From the cell containing the given text, extract its center point as [x, y] coordinate. 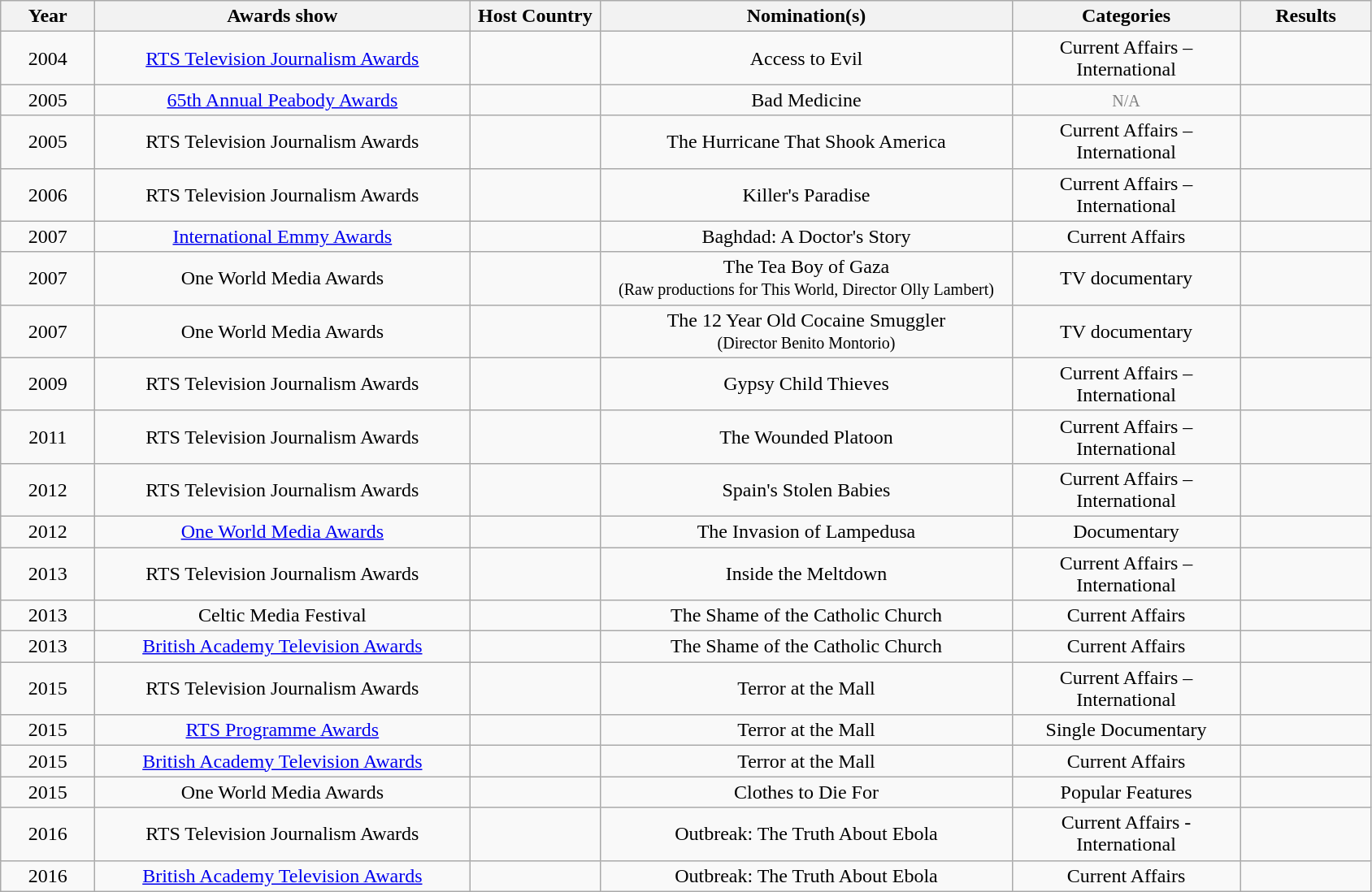
Access to Evil [806, 58]
Documentary [1127, 531]
Killer's Paradise [806, 195]
65th Annual Peabody Awards [283, 100]
2006 [48, 195]
The Tea Boy of Gaza(Raw productions for This World, Director Olly Lambert) [806, 278]
Bad Medicine [806, 100]
2009 [48, 383]
The Hurricane That Shook America [806, 141]
Awards show [283, 16]
Year [48, 16]
Nomination(s) [806, 16]
The 12 Year Old Cocaine Smuggler(Director Benito Montorio) [806, 331]
Host Country [535, 16]
2011 [48, 437]
Clothes to Die For [806, 792]
International Emmy Awards [283, 236]
The Invasion of Lampedusa [806, 531]
Current Affairs - International [1127, 834]
Results [1305, 16]
The Wounded Platoon [806, 437]
2004 [48, 58]
Celtic Media Festival [283, 616]
Single Documentary [1127, 730]
Spain's Stolen Babies [806, 489]
Popular Features [1127, 792]
RTS Programme Awards [283, 730]
N/A [1127, 100]
Baghdad: A Doctor's Story [806, 236]
Inside the Meltdown [806, 574]
Categories [1127, 16]
Gypsy Child Thieves [806, 383]
